Capture the cell that displays the provided text and extract its (X, Y) central coordinate. 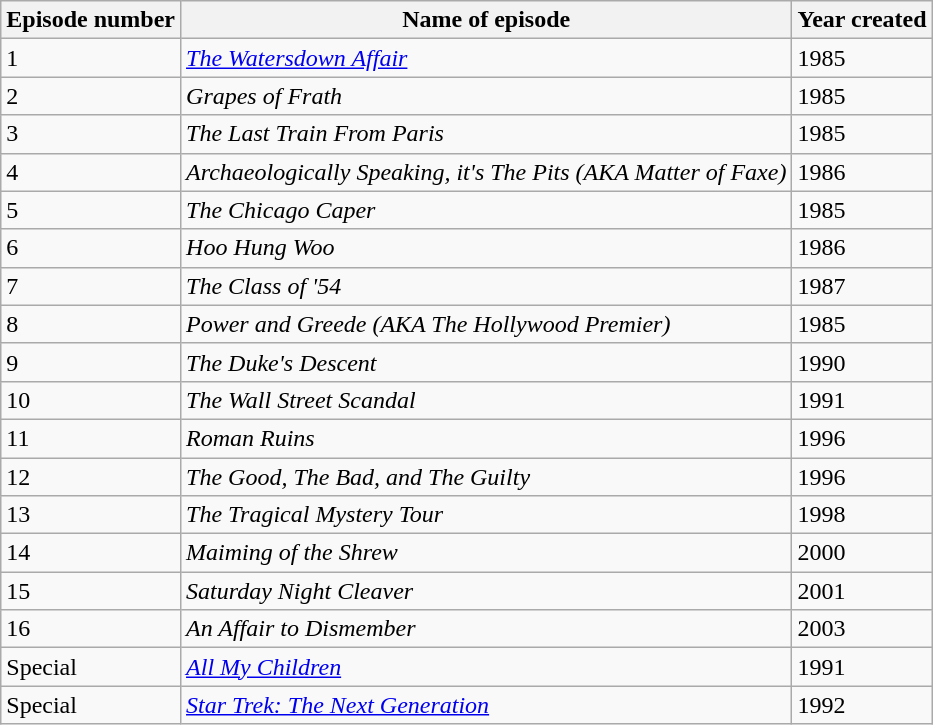
The Duke's Descent (486, 362)
9 (91, 362)
3 (91, 134)
Name of episode (486, 20)
The Tragical Mystery Tour (486, 515)
1998 (862, 515)
The Wall Street Scandal (486, 400)
Power and Greede (AKA The Hollywood Premier) (486, 324)
Star Trek: The Next Generation (486, 705)
15 (91, 591)
7 (91, 286)
All My Children (486, 667)
1990 (862, 362)
2 (91, 96)
10 (91, 400)
1992 (862, 705)
1 (91, 58)
2000 (862, 553)
Hoo Hung Woo (486, 248)
The Good, The Bad, and The Guilty (486, 477)
The Class of '54 (486, 286)
8 (91, 324)
2001 (862, 591)
6 (91, 248)
14 (91, 553)
Maiming of the Shrew (486, 553)
Saturday Night Cleaver (486, 591)
Year created (862, 20)
The Chicago Caper (486, 210)
Grapes of Frath (486, 96)
5 (91, 210)
12 (91, 477)
13 (91, 515)
Archaeologically Speaking, it's The Pits (AKA Matter of Faxe) (486, 172)
4 (91, 172)
1987 (862, 286)
The Watersdown Affair (486, 58)
16 (91, 629)
Episode number (91, 20)
Roman Ruins (486, 438)
An Affair to Dismember (486, 629)
11 (91, 438)
The Last Train From Paris (486, 134)
2003 (862, 629)
